Output the [X, Y] coordinate of the center of the cell containing the given text.  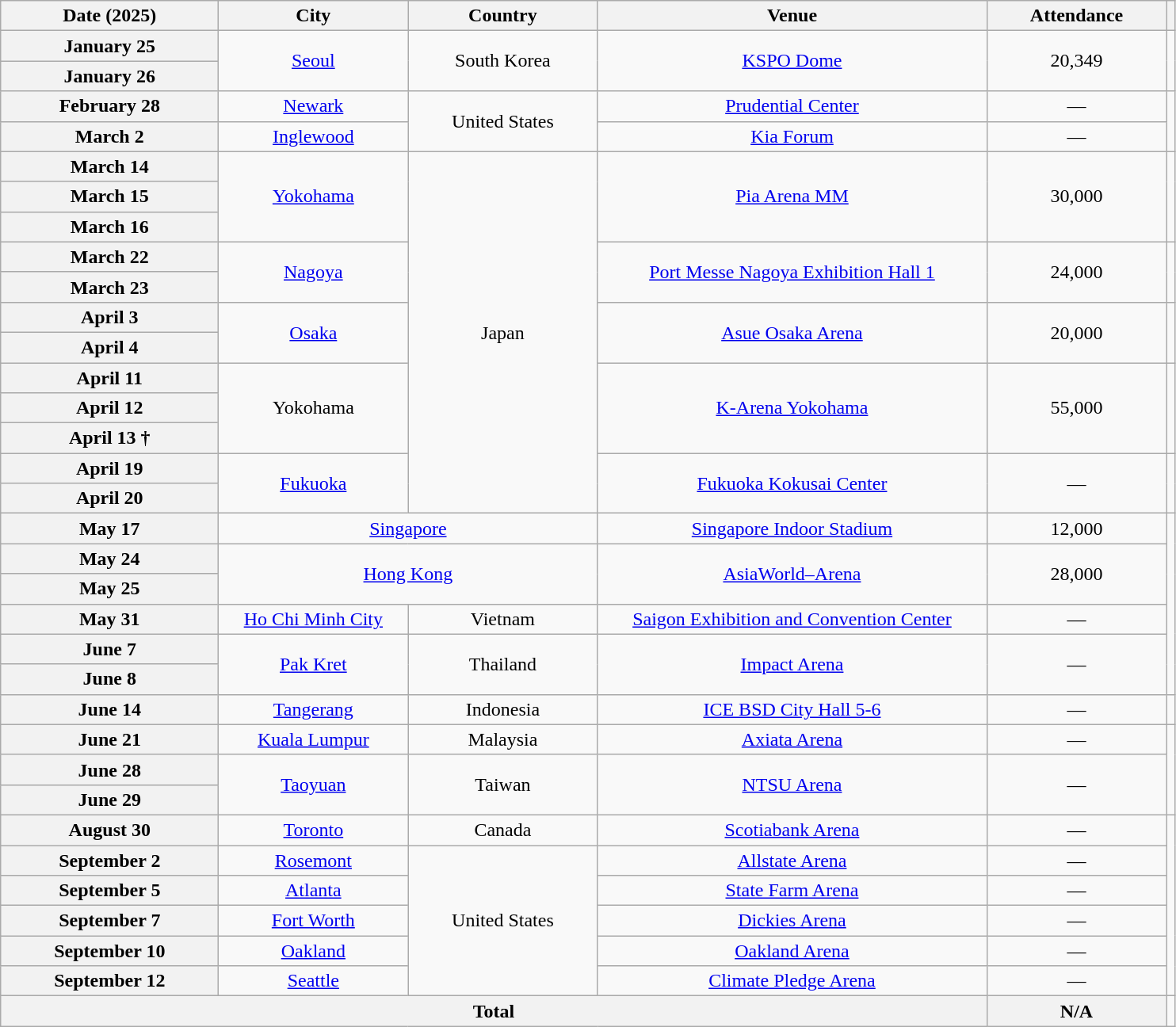
March 16 [109, 227]
June 21 [109, 739]
Pia Arena MM [792, 197]
55,000 [1076, 408]
Oakland Arena [792, 951]
Vietnam [502, 619]
April 20 [109, 498]
Tangerang [314, 709]
AsiaWorld–Arena [792, 574]
K-Arena Yokohama [792, 408]
Date (2025) [109, 16]
May 17 [109, 529]
Allstate Arena [792, 860]
April 4 [109, 347]
January 26 [109, 76]
March 15 [109, 197]
Toronto [314, 830]
Venue [792, 16]
April 11 [109, 378]
Japan [502, 333]
June 29 [109, 800]
24,000 [1076, 272]
Climate Pledge Arena [792, 981]
September 12 [109, 981]
April 3 [109, 317]
Newark [314, 106]
Asue Osaka Arena [792, 332]
April 19 [109, 468]
May 25 [109, 589]
Saigon Exhibition and Convention Center [792, 619]
12,000 [1076, 529]
Seattle [314, 981]
20,349 [1076, 61]
August 30 [109, 830]
Pak Kret [314, 664]
September 10 [109, 951]
Kia Forum [792, 136]
Prudential Center [792, 106]
September 2 [109, 860]
September 7 [109, 921]
March 22 [109, 257]
Attendance [1076, 16]
March 23 [109, 287]
Nagoya [314, 272]
May 31 [109, 619]
Ho Chi Minh City [314, 619]
Total [494, 1011]
30,000 [1076, 197]
Axiata Arena [792, 739]
June 8 [109, 679]
Kuala Lumpur [314, 739]
Singapore Indoor Stadium [792, 529]
June 14 [109, 709]
Dickies Arena [792, 921]
September 5 [109, 891]
Fukuoka [314, 483]
Canada [502, 830]
Hong Kong [408, 574]
March 14 [109, 166]
South Korea [502, 61]
Seoul [314, 61]
Taiwan [502, 785]
Impact Arena [792, 664]
June 7 [109, 649]
February 28 [109, 106]
Osaka [314, 332]
28,000 [1076, 574]
Singapore [408, 529]
April 13 † [109, 438]
KSPO Dome [792, 61]
20,000 [1076, 332]
June 28 [109, 769]
January 25 [109, 46]
April 12 [109, 408]
Inglewood [314, 136]
Fort Worth [314, 921]
May 24 [109, 559]
March 2 [109, 136]
Country [502, 16]
Taoyuan [314, 785]
Port Messe Nagoya Exhibition Hall 1 [792, 272]
ICE BSD City Hall 5-6 [792, 709]
Fukuoka Kokusai Center [792, 483]
Thailand [502, 664]
Indonesia [502, 709]
Atlanta [314, 891]
City [314, 16]
N/A [1076, 1011]
Rosemont [314, 860]
Oakland [314, 951]
State Farm Arena [792, 891]
NTSU Arena [792, 785]
Scotiabank Arena [792, 830]
Malaysia [502, 739]
